Search for the cell housing the specified text and yield its (X, Y) center coordinate. 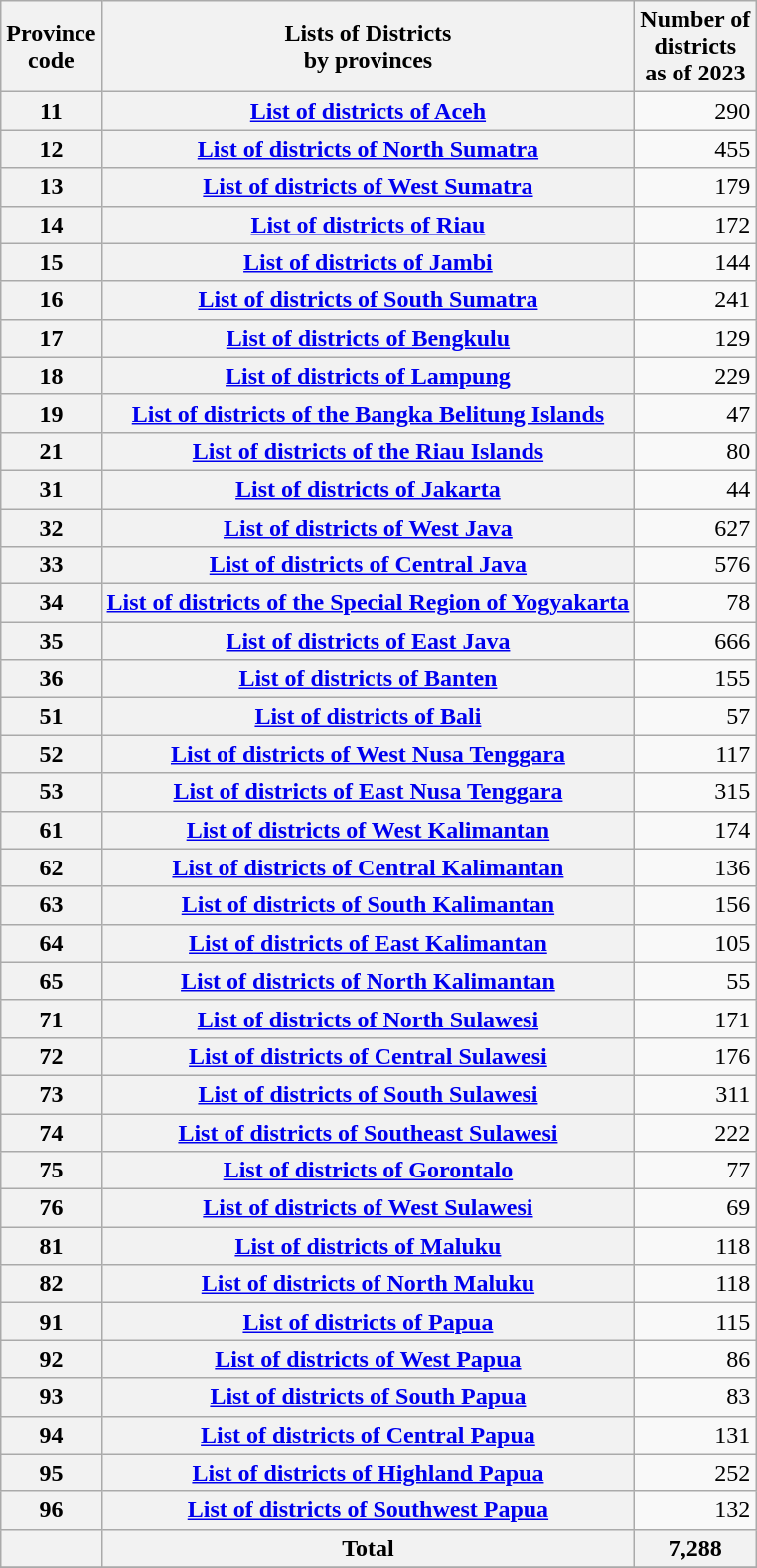
65 (52, 981)
96 (52, 1510)
93 (52, 1397)
172 (695, 225)
176 (695, 1056)
List of districts of Gorontalo (368, 1171)
55 (695, 981)
15 (52, 262)
List of districts of West Sumatra (368, 187)
List of districts of Banten (368, 679)
19 (52, 413)
82 (52, 1284)
List of districts of Central Java (368, 565)
75 (52, 1171)
95 (52, 1473)
171 (695, 1019)
136 (695, 867)
List of districts of Central Kalimantan (368, 867)
80 (695, 451)
44 (695, 489)
List of districts of West Kalimantan (368, 830)
List of districts of South Papua (368, 1397)
34 (52, 603)
105 (695, 943)
List of districts of North Kalimantan (368, 981)
69 (695, 1208)
62 (52, 867)
List of districts of Southeast Sulawesi (368, 1132)
252 (695, 1473)
14 (52, 225)
144 (695, 262)
290 (695, 111)
132 (695, 1510)
List of districts of North Sumatra (368, 149)
List of districts of Bengkulu (368, 338)
List of districts of South Sumatra (368, 300)
315 (695, 792)
222 (695, 1132)
List of districts of South Sulawesi (368, 1094)
241 (695, 300)
72 (52, 1056)
21 (52, 451)
List of districts of Highland Papua (368, 1473)
17 (52, 338)
129 (695, 338)
16 (52, 300)
List of districts of West Java (368, 528)
53 (52, 792)
List of districts of Southwest Papua (368, 1510)
71 (52, 1019)
115 (695, 1322)
73 (52, 1094)
74 (52, 1132)
94 (52, 1435)
156 (695, 905)
155 (695, 679)
List of districts of West Sulawesi (368, 1208)
List of districts of the Special Region of Yogyakarta (368, 603)
76 (52, 1208)
12 (52, 149)
13 (52, 187)
Number of districtsas of 2023 (695, 47)
91 (52, 1322)
229 (695, 376)
List of districts of East Java (368, 641)
List of districts of North Maluku (368, 1284)
List of districts of East Nusa Tenggara (368, 792)
77 (695, 1171)
List of districts of West Nusa Tenggara (368, 754)
List of districts of the Riau Islands (368, 451)
7,288 (695, 1548)
18 (52, 376)
57 (695, 716)
51 (52, 716)
List of districts of Lampung (368, 376)
Lists of Districts by provinces (368, 47)
627 (695, 528)
List of districts of East Kalimantan (368, 943)
131 (695, 1435)
81 (52, 1246)
576 (695, 565)
11 (52, 111)
83 (695, 1397)
List of districts of Bali (368, 716)
List of districts of North Sulawesi (368, 1019)
List of districts of Jambi (368, 262)
47 (695, 413)
31 (52, 489)
455 (695, 149)
64 (52, 943)
666 (695, 641)
78 (695, 603)
86 (695, 1359)
35 (52, 641)
61 (52, 830)
List of districts of Jakarta (368, 489)
63 (52, 905)
List of districts of the Bangka Belitung Islands (368, 413)
117 (695, 754)
311 (695, 1094)
List of districts of Maluku (368, 1246)
Total (368, 1548)
List of districts of Papua (368, 1322)
52 (52, 754)
36 (52, 679)
List of districts of Aceh (368, 111)
List of districts of West Papua (368, 1359)
List of districts of Central Papua (368, 1435)
92 (52, 1359)
179 (695, 187)
Province code (52, 47)
List of districts of Riau (368, 225)
List of districts of South Kalimantan (368, 905)
33 (52, 565)
List of districts of Central Sulawesi (368, 1056)
174 (695, 830)
32 (52, 528)
